Determine the (X, Y) coordinate at the center of the cell enclosing the given text.  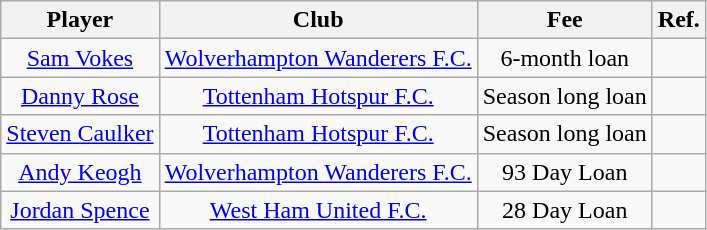
93 Day Loan (564, 172)
Sam Vokes (80, 58)
Andy Keogh (80, 172)
Ref. (678, 20)
Fee (564, 20)
Player (80, 20)
Danny Rose (80, 96)
Club (318, 20)
Steven Caulker (80, 134)
Jordan Spence (80, 210)
West Ham United F.C. (318, 210)
28 Day Loan (564, 210)
6-month loan (564, 58)
